Identify which cell holds the provided text, then report its [X, Y] central coordinate. 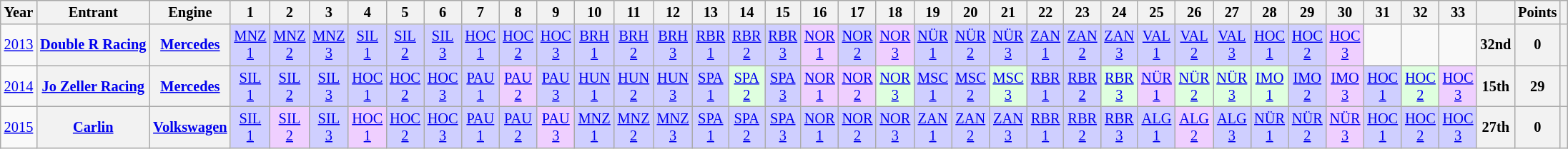
13 [711, 12]
22 [1045, 12]
27 [1231, 12]
VAL1 [1157, 45]
BRH3 [674, 45]
32nd [1496, 45]
HUN3 [674, 86]
4 [368, 12]
2014 [19, 86]
2 [289, 12]
30 [1346, 12]
Jo Zeller Racing [93, 86]
2015 [19, 127]
14 [746, 12]
27th [1496, 127]
11 [633, 12]
MSC2 [971, 86]
Carlin [93, 127]
VAL2 [1194, 45]
23 [1083, 12]
Year [19, 12]
33 [1459, 12]
24 [1119, 12]
5 [405, 12]
IMO1 [1270, 86]
32 [1420, 12]
9 [556, 12]
6 [443, 12]
HUN1 [595, 86]
ALG1 [1157, 127]
2013 [19, 45]
10 [595, 12]
19 [932, 12]
ALG2 [1194, 127]
25 [1157, 12]
16 [819, 12]
8 [518, 12]
Engine [190, 12]
31 [1383, 12]
MSC3 [1008, 86]
1 [250, 12]
Volkswagen [190, 127]
18 [895, 12]
3 [329, 12]
IMO3 [1346, 86]
Entrant [93, 12]
15 [783, 12]
ALG3 [1231, 127]
IMO2 [1307, 86]
15th [1496, 86]
Points [1537, 12]
28 [1270, 12]
MSC1 [932, 86]
HUN2 [633, 86]
17 [858, 12]
Double R Racing [93, 45]
VAL3 [1231, 45]
20 [971, 12]
BRH1 [595, 45]
12 [674, 12]
21 [1008, 12]
7 [480, 12]
BRH2 [633, 45]
26 [1194, 12]
